From the cell containing the given text, extract its center point as [x, y] coordinate. 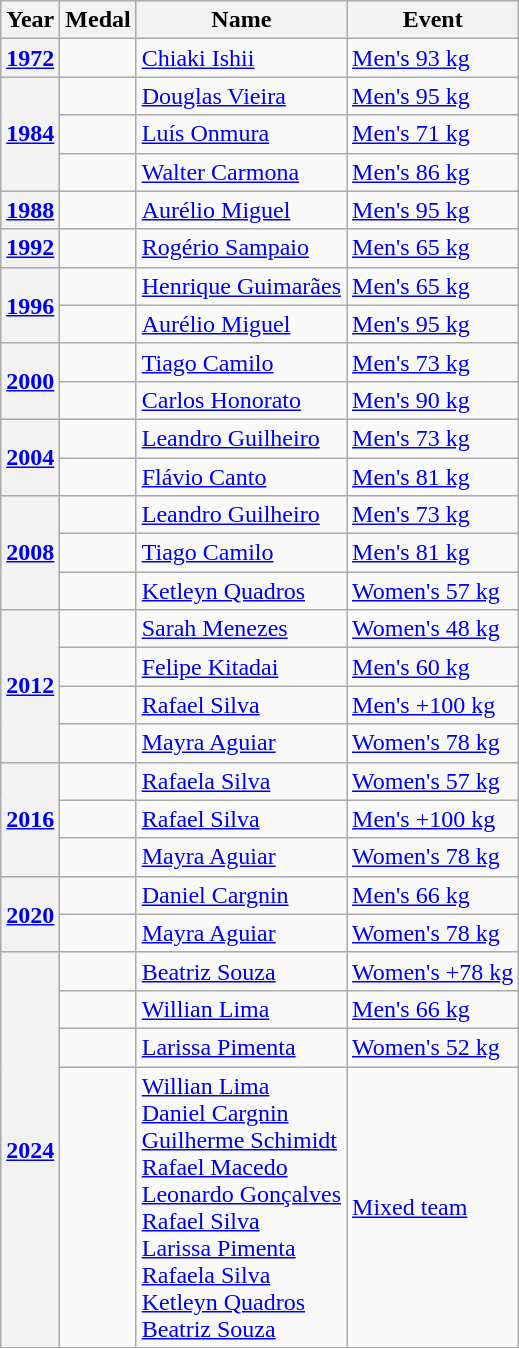
2008 [30, 553]
Men's 71 kg [433, 134]
2024 [30, 1150]
Women's +78 kg [433, 971]
Event [433, 20]
Larissa Pimenta [241, 1047]
2004 [30, 457]
Daniel Cargnin [241, 895]
Men's 90 kg [433, 400]
Flávio Canto [241, 477]
Men's 93 kg [433, 58]
Men's 60 kg [433, 667]
Mixed team [433, 1206]
Rogério Sampaio [241, 248]
Medal [98, 20]
1996 [30, 305]
Ketleyn Quadros [241, 591]
Name [241, 20]
Chiaki Ishii [241, 58]
Women's 52 kg [433, 1047]
Sarah Menezes [241, 629]
Beatriz Souza [241, 971]
Rafaela Silva [241, 781]
1984 [30, 134]
Men's 86 kg [433, 172]
Luís Onmura [241, 134]
Willian Lima [241, 1009]
2012 [30, 686]
Women's 48 kg [433, 629]
2016 [30, 819]
Felipe Kitadai [241, 667]
Henrique Guimarães [241, 286]
Douglas Vieira [241, 96]
1992 [30, 248]
Willian LimaDaniel CargninGuilherme SchimidtRafael MacedoLeonardo GonçalvesRafael SilvaLarissa PimentaRafaela SilvaKetleyn QuadrosBeatriz Souza [241, 1206]
2020 [30, 914]
Walter Carmona [241, 172]
1988 [30, 210]
Carlos Honorato [241, 400]
2000 [30, 381]
Year [30, 20]
1972 [30, 58]
